Detect which cell encompasses the target text, then output its (x, y) center coordinate. 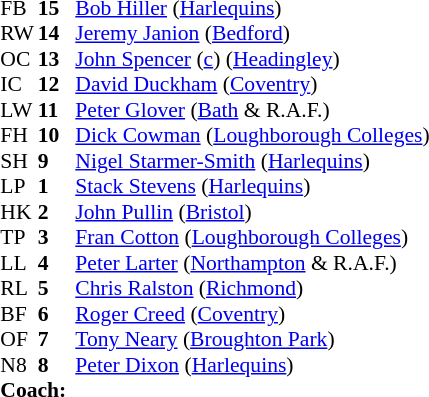
RW (19, 33)
13 (57, 59)
John Pullin (Bristol) (252, 212)
14 (57, 33)
Nigel Starmer-Smith (Harlequins) (252, 161)
Chris Ralston (Richmond) (252, 289)
12 (57, 85)
BF (19, 314)
OC (19, 59)
1 (57, 187)
Fran Cotton (Loughborough Colleges) (252, 237)
2 (57, 212)
N8 (19, 365)
LP (19, 187)
7 (57, 339)
6 (57, 314)
10 (57, 135)
TP (19, 237)
OF (19, 339)
John Spencer (c) (Headingley) (252, 59)
5 (57, 289)
Stack Stevens (Harlequins) (252, 187)
Jeremy Janion (Bedford) (252, 33)
9 (57, 161)
LW (19, 110)
David Duckham (Coventry) (252, 85)
Dick Cowman (Loughborough Colleges) (252, 135)
Peter Dixon (Harlequins) (252, 365)
FH (19, 135)
LL (19, 263)
HK (19, 212)
Tony Neary (Broughton Park) (252, 339)
Peter Glover (Bath & R.A.F.) (252, 110)
3 (57, 237)
SH (19, 161)
4 (57, 263)
RL (19, 289)
Roger Creed (Coventry) (252, 314)
11 (57, 110)
8 (57, 365)
Peter Larter (Northampton & R.A.F.) (252, 263)
IC (19, 85)
